Provide the [X, Y] coordinate of the cell's center where the given text is located.  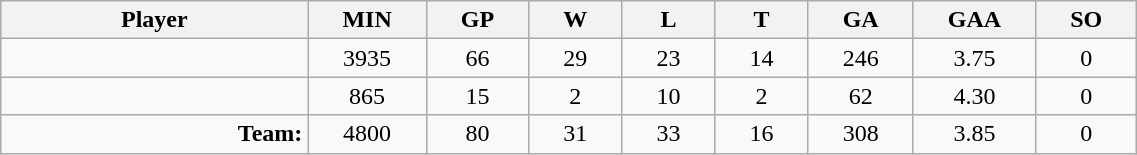
GAA [974, 20]
66 [477, 58]
246 [860, 58]
31 [576, 134]
29 [576, 58]
GA [860, 20]
4.30 [974, 96]
14 [762, 58]
Player [154, 20]
3.75 [974, 58]
Team: [154, 134]
SO [1086, 20]
15 [477, 96]
4800 [367, 134]
L [668, 20]
33 [668, 134]
3935 [367, 58]
62 [860, 96]
80 [477, 134]
W [576, 20]
GP [477, 20]
865 [367, 96]
T [762, 20]
MIN [367, 20]
16 [762, 134]
10 [668, 96]
23 [668, 58]
308 [860, 134]
3.85 [974, 134]
